Return the [X, Y] coordinate for the center point of the cell that contains the specified text.  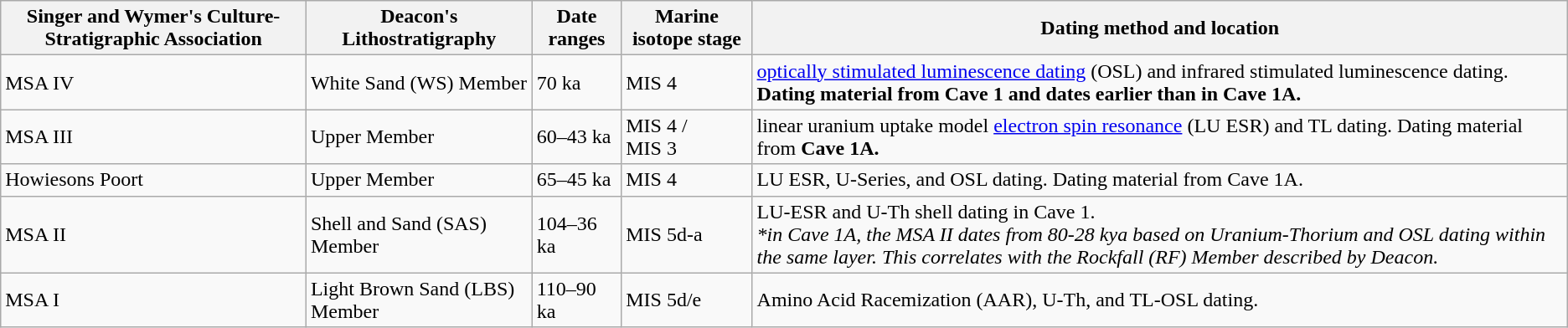
Howiesons Poort [154, 180]
White Sand (WS) Member [419, 82]
Shell and Sand (SAS) Member [419, 234]
MIS 4 /MIS 3 [687, 137]
MIS 5d/e [687, 300]
70 ka [576, 82]
Dating method and location [1159, 28]
MSA I [154, 300]
Marine isotope stage [687, 28]
60–43 ka [576, 137]
Deacon's Lithostratigraphy [419, 28]
MSA IV [154, 82]
MSA II [154, 234]
104–36 ka [576, 234]
Singer and Wymer's Culture-Stratigraphic Association [154, 28]
Light Brown Sand (LBS) Member [419, 300]
linear uranium uptake model electron spin resonance (LU ESR) and TL dating. Dating material from Cave 1A. [1159, 137]
Amino Acid Racemization (AAR), U-Th, and TL-OSL dating. [1159, 300]
LU ESR, U-Series, and OSL dating. Dating material from Cave 1A. [1159, 180]
MSA III [154, 137]
65–45 ka [576, 180]
110–90 ka [576, 300]
MIS 5d-a [687, 234]
Date ranges [576, 28]
